For the text-containing cell, return its midpoint in (x, y) coordinate format. 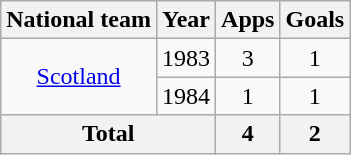
1983 (186, 58)
Apps (248, 20)
4 (248, 134)
1984 (186, 96)
National team (79, 20)
Total (108, 134)
3 (248, 58)
Year (186, 20)
2 (315, 134)
Scotland (79, 77)
Goals (315, 20)
